Return the [x, y] coordinate for the center point of the cell that contains the specified text.  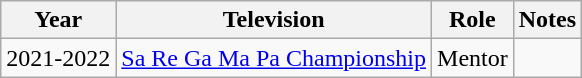
Notes [547, 20]
Sa Re Ga Ma Pa Championship [274, 58]
Year [58, 20]
2021-2022 [58, 58]
Mentor [473, 58]
Television [274, 20]
Role [473, 20]
